Locate the cell with the specified text and output its [x, y] center coordinate. 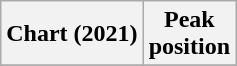
Peakposition [189, 34]
Chart (2021) [72, 34]
